From the cell containing the given text, extract its center point as (x, y) coordinate. 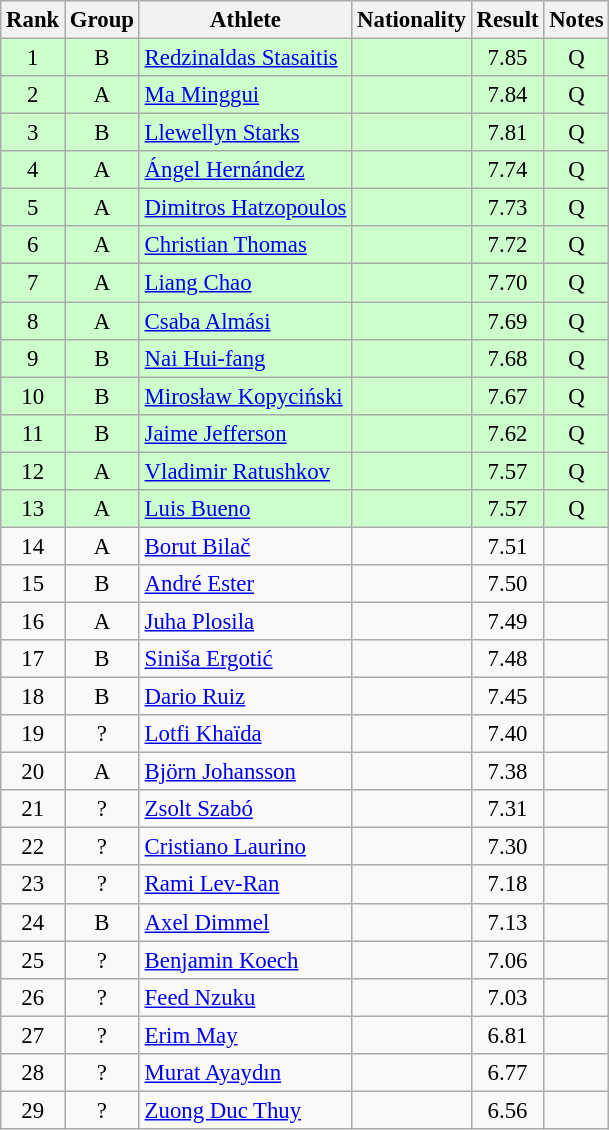
7.18 (508, 885)
7 (33, 283)
8 (33, 321)
Rami Lev-Ran (245, 885)
7.62 (508, 433)
12 (33, 471)
9 (33, 358)
6.81 (508, 1035)
Borut Bilač (245, 546)
7.81 (508, 133)
Result (508, 20)
Liang Chao (245, 283)
Axel Dimmel (245, 922)
Erim May (245, 1035)
7.50 (508, 584)
17 (33, 659)
7.38 (508, 772)
Mirosław Kopyciński (245, 396)
4 (33, 170)
Benjamin Koech (245, 960)
2 (33, 95)
22 (33, 847)
Siniša Ergotić (245, 659)
7.70 (508, 283)
Llewellyn Starks (245, 133)
Murat Ayaydın (245, 1073)
26 (33, 997)
7.06 (508, 960)
Nai Hui-fang (245, 358)
7.68 (508, 358)
Cristiano Laurino (245, 847)
7.40 (508, 734)
5 (33, 208)
Notes (576, 20)
28 (33, 1073)
Christian Thomas (245, 245)
Jaime Jefferson (245, 433)
1 (33, 58)
7.13 (508, 922)
Ángel Hernández (245, 170)
7.74 (508, 170)
11 (33, 433)
André Ester (245, 584)
27 (33, 1035)
6.56 (508, 1110)
29 (33, 1110)
6.77 (508, 1073)
7.72 (508, 245)
7.49 (508, 621)
Redzinaldas Stasaitis (245, 58)
18 (33, 697)
Nationality (412, 20)
Zsolt Szabó (245, 809)
Juha Plosila (245, 621)
14 (33, 546)
Athlete (245, 20)
7.30 (508, 847)
7.48 (508, 659)
7.51 (508, 546)
7.73 (508, 208)
7.85 (508, 58)
Rank (33, 20)
7.03 (508, 997)
Dario Ruiz (245, 697)
20 (33, 772)
13 (33, 509)
23 (33, 885)
3 (33, 133)
Zuong Duc Thuy (245, 1110)
Csaba Almási (245, 321)
Vladimir Ratushkov (245, 471)
7.45 (508, 697)
7.84 (508, 95)
Björn Johansson (245, 772)
Lotfi Khaïda (245, 734)
Feed Nzuku (245, 997)
6 (33, 245)
21 (33, 809)
19 (33, 734)
Dimitros Hatzopoulos (245, 208)
25 (33, 960)
7.69 (508, 321)
16 (33, 621)
15 (33, 584)
24 (33, 922)
Group (102, 20)
7.31 (508, 809)
7.67 (508, 396)
Luis Bueno (245, 509)
10 (33, 396)
Ma Minggui (245, 95)
